Output the [X, Y] coordinate of the center of the cell containing the given text.  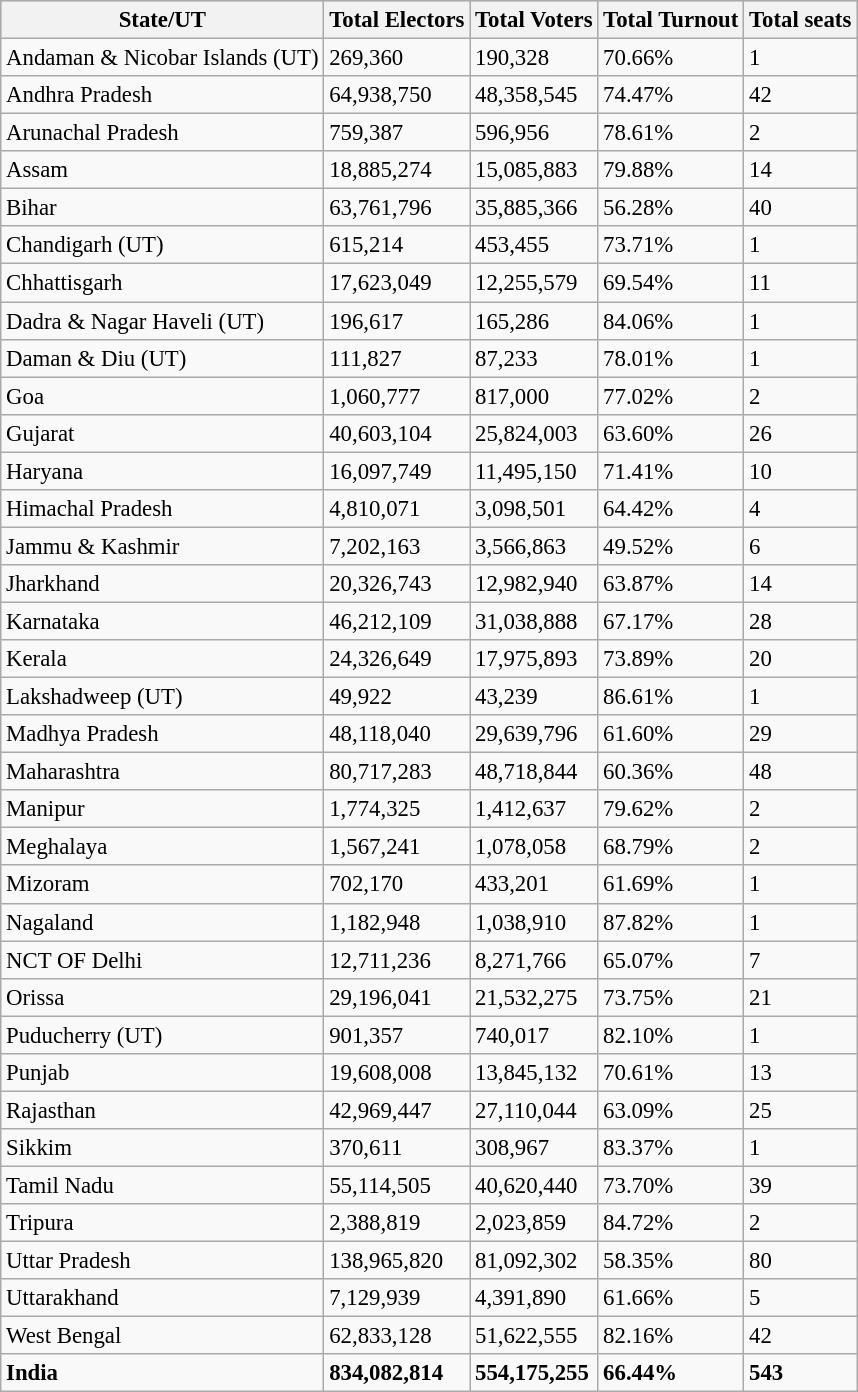
13 [800, 1073]
79.62% [671, 809]
543 [800, 1373]
15,085,883 [534, 170]
Gujarat [162, 433]
46,212,109 [397, 621]
43,239 [534, 697]
Manipur [162, 809]
1,412,637 [534, 809]
78.61% [671, 133]
165,286 [534, 321]
62,833,128 [397, 1336]
759,387 [397, 133]
3,566,863 [534, 546]
Punjab [162, 1073]
Bihar [162, 208]
Chhattisgarh [162, 283]
11 [800, 283]
Uttar Pradesh [162, 1261]
80 [800, 1261]
453,455 [534, 245]
Puducherry (UT) [162, 1035]
28 [800, 621]
Assam [162, 170]
70.66% [671, 58]
138,965,820 [397, 1261]
64,938,750 [397, 95]
Lakshadweep (UT) [162, 697]
2,023,859 [534, 1223]
19,608,008 [397, 1073]
64.42% [671, 509]
Madhya Pradesh [162, 734]
63.87% [671, 584]
Karnataka [162, 621]
NCT OF Delhi [162, 960]
817,000 [534, 396]
67.17% [671, 621]
Haryana [162, 471]
35,885,366 [534, 208]
4,810,071 [397, 509]
83.37% [671, 1148]
18,885,274 [397, 170]
196,617 [397, 321]
7,129,939 [397, 1298]
Chandigarh (UT) [162, 245]
63.60% [671, 433]
73.75% [671, 997]
82.16% [671, 1336]
1,567,241 [397, 847]
31,038,888 [534, 621]
80,717,283 [397, 772]
Meghalaya [162, 847]
69.54% [671, 283]
71.41% [671, 471]
39 [800, 1185]
834,082,814 [397, 1373]
Andaman & Nicobar Islands (UT) [162, 58]
17,623,049 [397, 283]
48,718,844 [534, 772]
21 [800, 997]
87.82% [671, 922]
25,824,003 [534, 433]
84.72% [671, 1223]
66.44% [671, 1373]
370,611 [397, 1148]
65.07% [671, 960]
1,060,777 [397, 396]
Maharashtra [162, 772]
269,360 [397, 58]
702,170 [397, 885]
10 [800, 471]
7,202,163 [397, 546]
20,326,743 [397, 584]
740,017 [534, 1035]
Uttarakhand [162, 1298]
13,845,132 [534, 1073]
India [162, 1373]
49,922 [397, 697]
48,118,040 [397, 734]
17,975,893 [534, 659]
3,098,501 [534, 509]
554,175,255 [534, 1373]
87,233 [534, 358]
60.36% [671, 772]
Mizoram [162, 885]
Jammu & Kashmir [162, 546]
2,388,819 [397, 1223]
Goa [162, 396]
Daman & Diu (UT) [162, 358]
Total seats [800, 20]
6 [800, 546]
Tripura [162, 1223]
61.69% [671, 885]
1,774,325 [397, 809]
1,038,910 [534, 922]
24,326,649 [397, 659]
77.02% [671, 396]
61.66% [671, 1298]
49.52% [671, 546]
11,495,150 [534, 471]
1,078,058 [534, 847]
48 [800, 772]
86.61% [671, 697]
1,182,948 [397, 922]
40,603,104 [397, 433]
8,271,766 [534, 960]
Tamil Nadu [162, 1185]
596,956 [534, 133]
48,358,545 [534, 95]
78.01% [671, 358]
433,201 [534, 885]
615,214 [397, 245]
29,639,796 [534, 734]
901,357 [397, 1035]
Dadra & Nagar Haveli (UT) [162, 321]
21,532,275 [534, 997]
Orissa [162, 997]
190,328 [534, 58]
West Bengal [162, 1336]
29 [800, 734]
42,969,447 [397, 1110]
63.09% [671, 1110]
25 [800, 1110]
73.70% [671, 1185]
40,620,440 [534, 1185]
Sikkim [162, 1148]
Andhra Pradesh [162, 95]
12,982,940 [534, 584]
70.61% [671, 1073]
73.71% [671, 245]
26 [800, 433]
Total Turnout [671, 20]
63,761,796 [397, 208]
Arunachal Pradesh [162, 133]
Kerala [162, 659]
7 [800, 960]
4,391,890 [534, 1298]
4 [800, 509]
308,967 [534, 1148]
Total Electors [397, 20]
29,196,041 [397, 997]
55,114,505 [397, 1185]
40 [800, 208]
Rajasthan [162, 1110]
State/UT [162, 20]
5 [800, 1298]
Himachal Pradesh [162, 509]
84.06% [671, 321]
56.28% [671, 208]
79.88% [671, 170]
16,097,749 [397, 471]
Jharkhand [162, 584]
61.60% [671, 734]
73.89% [671, 659]
27,110,044 [534, 1110]
12,255,579 [534, 283]
Total Voters [534, 20]
68.79% [671, 847]
82.10% [671, 1035]
51,622,555 [534, 1336]
Nagaland [162, 922]
58.35% [671, 1261]
81,092,302 [534, 1261]
111,827 [397, 358]
20 [800, 659]
74.47% [671, 95]
12,711,236 [397, 960]
